Output the (x, y) coordinate of the center of the cell containing the given text.  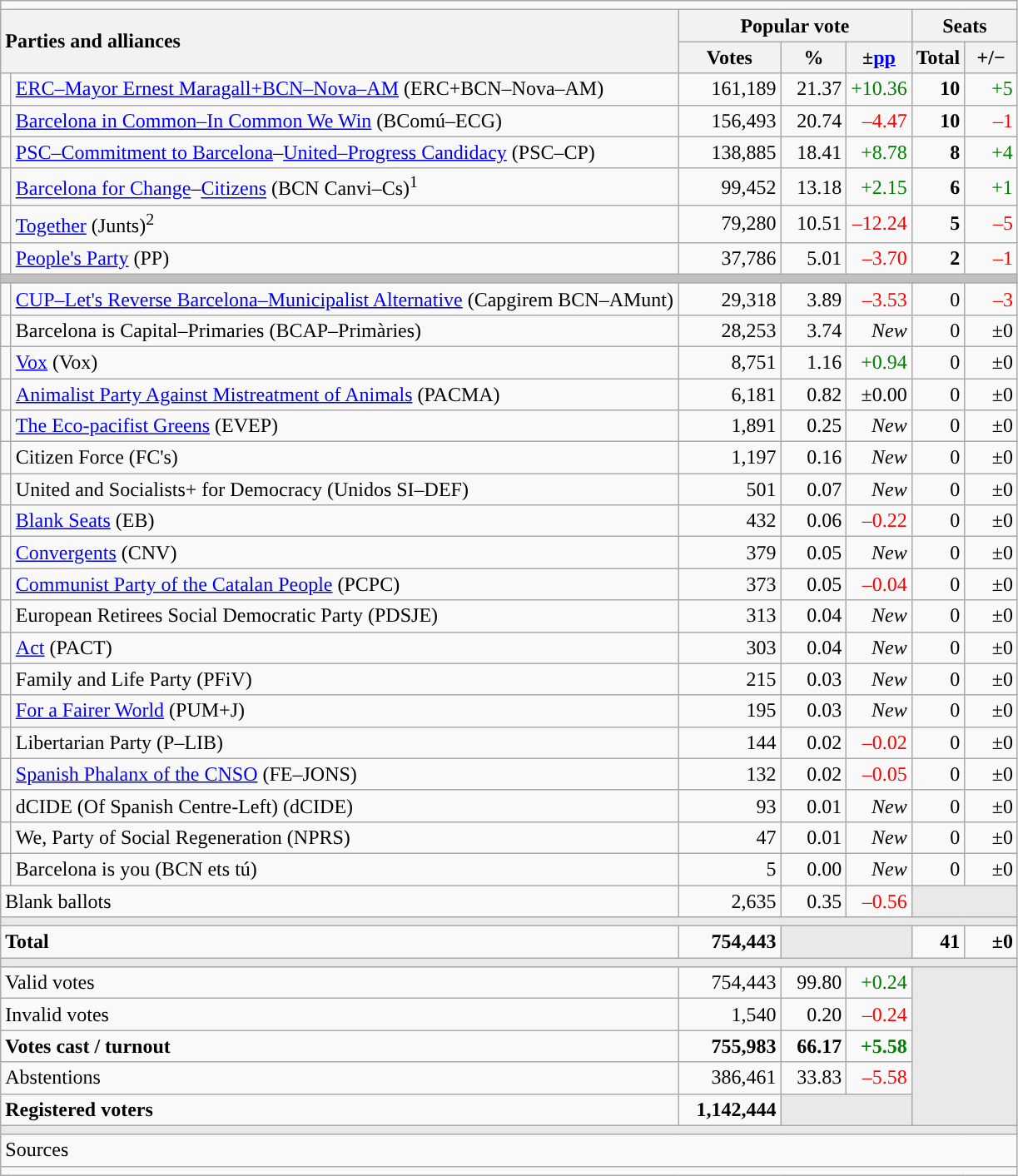
0.25 (814, 426)
Spanish Phalanx of the CNSO (FE–JONS) (345, 774)
33.83 (814, 1078)
+0.24 (879, 983)
Seats (964, 26)
Sources (509, 1150)
1,540 (730, 1015)
1.16 (814, 362)
+5.58 (879, 1046)
Registered voters (340, 1109)
1,142,444 (730, 1109)
0.06 (814, 521)
+/− (991, 57)
Abstentions (340, 1078)
–3.53 (879, 299)
±pp (879, 57)
Parties and alliances (340, 42)
Vox (Vox) (345, 362)
2,635 (730, 901)
–0.05 (879, 774)
41 (938, 942)
–0.02 (879, 742)
We, Party of Social Regeneration (NPRS) (345, 837)
0.07 (814, 489)
–3.70 (879, 258)
0.00 (814, 869)
8 (938, 152)
215 (730, 679)
0.35 (814, 901)
373 (730, 584)
Family and Life Party (PFiV) (345, 679)
+5 (991, 89)
501 (730, 489)
144 (730, 742)
8,751 (730, 362)
European Retirees Social Democratic Party (PDSJE) (345, 616)
10.51 (814, 225)
People's Party (PP) (345, 258)
The Eco-pacifist Greens (EVEP) (345, 426)
Convergents (CNV) (345, 553)
99.80 (814, 983)
% (814, 57)
1,891 (730, 426)
–0.56 (879, 901)
20.74 (814, 121)
132 (730, 774)
18.41 (814, 152)
99,452 (730, 186)
386,461 (730, 1078)
0.16 (814, 458)
79,280 (730, 225)
For a Fairer World (PUM+J) (345, 711)
47 (730, 837)
3.74 (814, 330)
+0.94 (879, 362)
+1 (991, 186)
303 (730, 648)
Citizen Force (FC's) (345, 458)
–3 (991, 299)
6 (938, 186)
432 (730, 521)
6,181 (730, 394)
CUP–Let's Reverse Barcelona–Municipalist Alternative (Capgirem BCN–AMunt) (345, 299)
29,318 (730, 299)
0.82 (814, 394)
21.37 (814, 89)
13.18 (814, 186)
3.89 (814, 299)
Barcelona is you (BCN ets tú) (345, 869)
+2.15 (879, 186)
±0.00 (879, 394)
195 (730, 711)
Barcelona for Change–Citizens (BCN Canvi–Cs)1 (345, 186)
Votes (730, 57)
–0.22 (879, 521)
–0.04 (879, 584)
Libertarian Party (P–LIB) (345, 742)
–0.24 (879, 1015)
379 (730, 553)
+4 (991, 152)
1,197 (730, 458)
–5.58 (879, 1078)
–5 (991, 225)
2 (938, 258)
Blank Seats (EB) (345, 521)
Popular vote (796, 26)
+8.78 (879, 152)
Act (PACT) (345, 648)
United and Socialists+ for Democracy (Unidos SI–DEF) (345, 489)
Valid votes (340, 983)
–4.47 (879, 121)
66.17 (814, 1046)
5.01 (814, 258)
–12.24 (879, 225)
138,885 (730, 152)
156,493 (730, 121)
Barcelona in Common–In Common We Win (BComú–ECG) (345, 121)
93 (730, 806)
313 (730, 616)
161,189 (730, 89)
ERC–Mayor Ernest Maragall+BCN–Nova–AM (ERC+BCN–Nova–AM) (345, 89)
Votes cast / turnout (340, 1046)
Animalist Party Against Mistreatment of Animals (PACMA) (345, 394)
Blank ballots (340, 901)
+10.36 (879, 89)
755,983 (730, 1046)
37,786 (730, 258)
Together (Junts)2 (345, 225)
PSC–Commitment to Barcelona–United–Progress Candidacy (PSC–CP) (345, 152)
Barcelona is Capital–Primaries (BCAP–Primàries) (345, 330)
0.20 (814, 1015)
Invalid votes (340, 1015)
dCIDE (Of Spanish Centre-Left) (dCIDE) (345, 806)
28,253 (730, 330)
Communist Party of the Catalan People (PCPC) (345, 584)
